Detect which cell encompasses the target text, then output its [x, y] center coordinate. 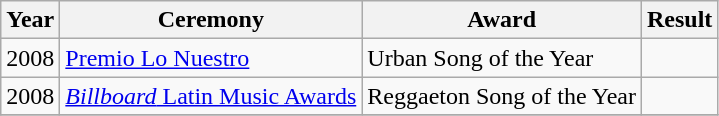
Ceremony [211, 20]
Billboard Latin Music Awards [211, 96]
Year [30, 20]
Reggaeton Song of the Year [502, 96]
Premio Lo Nuestro [211, 58]
Result [679, 20]
Award [502, 20]
Urban Song of the Year [502, 58]
